Return [x, y] of the center of cell containing provided text 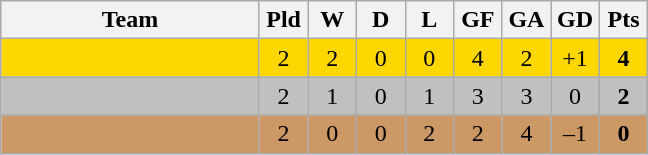
GA [526, 20]
–1 [576, 134]
Team [130, 20]
Pld [284, 20]
+1 [576, 58]
GD [576, 20]
W [332, 20]
D [380, 20]
L [430, 20]
Pts [624, 20]
GF [478, 20]
